Output the (x, y) coordinate of the center of the cell containing the given text.  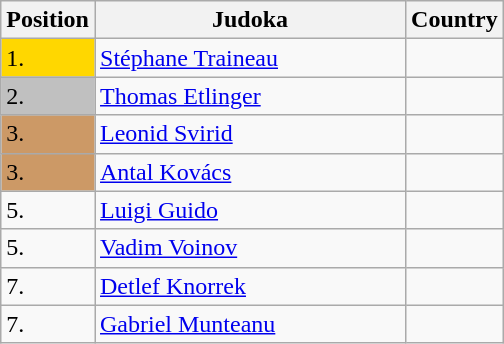
Position (48, 20)
Gabriel Munteanu (250, 324)
Country (455, 20)
Vadim Voinov (250, 248)
Luigi Guido (250, 210)
1. (48, 58)
Detlef Knorrek (250, 286)
Antal Kovács (250, 172)
Thomas Etlinger (250, 96)
Stéphane Traineau (250, 58)
Leonid Svirid (250, 134)
2. (48, 96)
Judoka (250, 20)
